For the text-containing cell, return its midpoint in [x, y] coordinate format. 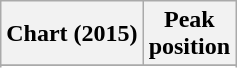
Peakposition [189, 34]
Chart (2015) [72, 34]
